Locate the cell with the specified text and output its [X, Y] center coordinate. 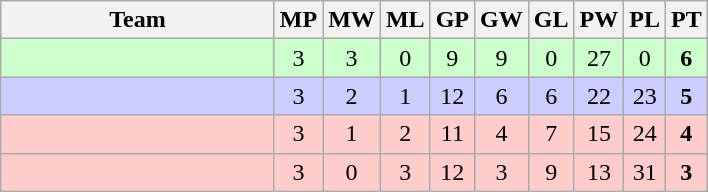
7 [551, 134]
27 [599, 58]
24 [645, 134]
11 [452, 134]
13 [599, 172]
MP [298, 20]
Team [138, 20]
31 [645, 172]
GL [551, 20]
23 [645, 96]
ML [405, 20]
22 [599, 96]
GW [502, 20]
PW [599, 20]
5 [687, 96]
GP [452, 20]
PL [645, 20]
PT [687, 20]
15 [599, 134]
MW [352, 20]
